Extract the [x, y] coordinate from the center of the cell holding the provided text.  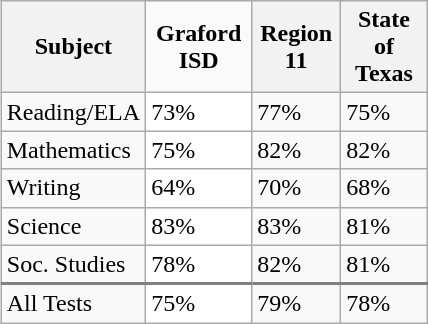
77% [296, 112]
Graford ISD [199, 47]
79% [296, 304]
Writing [73, 188]
Mathematics [73, 150]
73% [199, 112]
Region 11 [296, 47]
All Tests [73, 304]
70% [296, 188]
Science [73, 226]
State of Texas [384, 47]
Subject [73, 47]
64% [199, 188]
Reading/ELA [73, 112]
68% [384, 188]
Soc. Studies [73, 264]
